Provide the (x, y) coordinate of the cell's center where the given text is located.  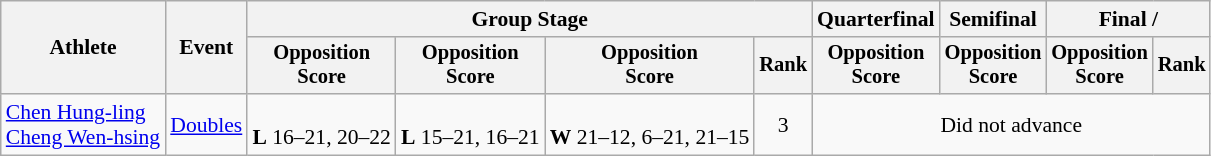
Event (206, 48)
Doubles (206, 124)
Semifinal (994, 19)
Group Stage (530, 19)
Quarterfinal (876, 19)
Athlete (83, 48)
L 16–21, 20–22 (322, 124)
Chen Hung-lingCheng Wen-hsing (83, 124)
Final / (1128, 19)
W 21–12, 6–21, 21–15 (650, 124)
3 (783, 124)
L 15–21, 16–21 (470, 124)
Did not advance (1011, 124)
